Provide the [X, Y] coordinate of the cell's center where the given text is located.  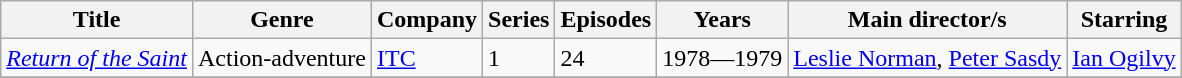
Years [722, 20]
Main director/s [928, 20]
1 [519, 58]
Ian Ogilvy [1124, 58]
24 [606, 58]
Return of the Saint [97, 58]
Company [426, 20]
Action-adventure [282, 58]
Starring [1124, 20]
1978—1979 [722, 58]
Genre [282, 20]
Leslie Norman, Peter Sasdy [928, 58]
Title [97, 20]
Episodes [606, 20]
ITC [426, 58]
Series [519, 20]
